Capture the cell that displays the provided text and extract its [X, Y] central coordinate. 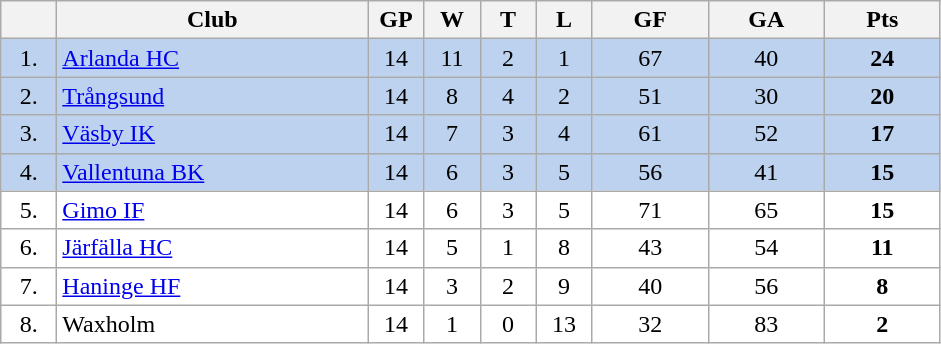
Trångsund [212, 96]
54 [766, 248]
Club [212, 20]
61 [650, 134]
32 [650, 324]
L [564, 20]
Haninge HF [212, 286]
52 [766, 134]
8. [29, 324]
Gimo IF [212, 210]
2. [29, 96]
Arlanda HC [212, 58]
3. [29, 134]
67 [650, 58]
13 [564, 324]
71 [650, 210]
24 [882, 58]
9 [564, 286]
65 [766, 210]
W [452, 20]
4. [29, 172]
6. [29, 248]
GP [396, 20]
83 [766, 324]
7 [452, 134]
T [508, 20]
30 [766, 96]
7. [29, 286]
GF [650, 20]
Järfälla HC [212, 248]
51 [650, 96]
0 [508, 324]
20 [882, 96]
Väsby IK [212, 134]
Waxholm [212, 324]
Pts [882, 20]
17 [882, 134]
GA [766, 20]
43 [650, 248]
5. [29, 210]
Vallentuna BK [212, 172]
1. [29, 58]
41 [766, 172]
